Identify which cell holds the provided text, then report its [X, Y] central coordinate. 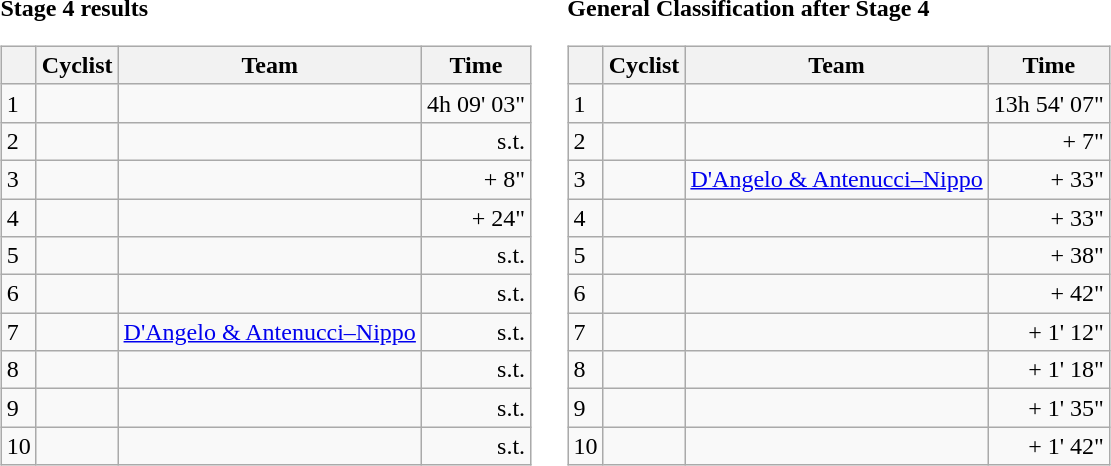
+ 8" [476, 179]
+ 1' 42" [1048, 446]
+ 1' 18" [1048, 370]
+ 1' 12" [1048, 332]
+ 7" [1048, 141]
13h 54' 07" [1048, 103]
+ 38" [1048, 256]
+ 24" [476, 217]
+ 42" [1048, 294]
+ 1' 35" [1048, 408]
4h 09' 03" [476, 103]
